For the text-containing cell, return its midpoint in (x, y) coordinate format. 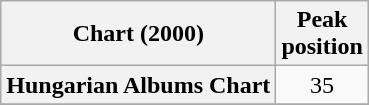
Peakposition (322, 34)
Chart (2000) (138, 34)
Hungarian Albums Chart (138, 85)
35 (322, 85)
